Pinpoint the cell where the given text exists, returning its (X, Y) midpoint coordinate. 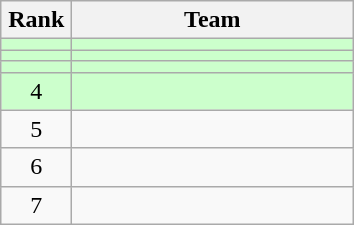
5 (36, 129)
Team (212, 20)
7 (36, 205)
Rank (36, 20)
6 (36, 167)
4 (36, 91)
